Detect which cell encompasses the target text, then output its [X, Y] center coordinate. 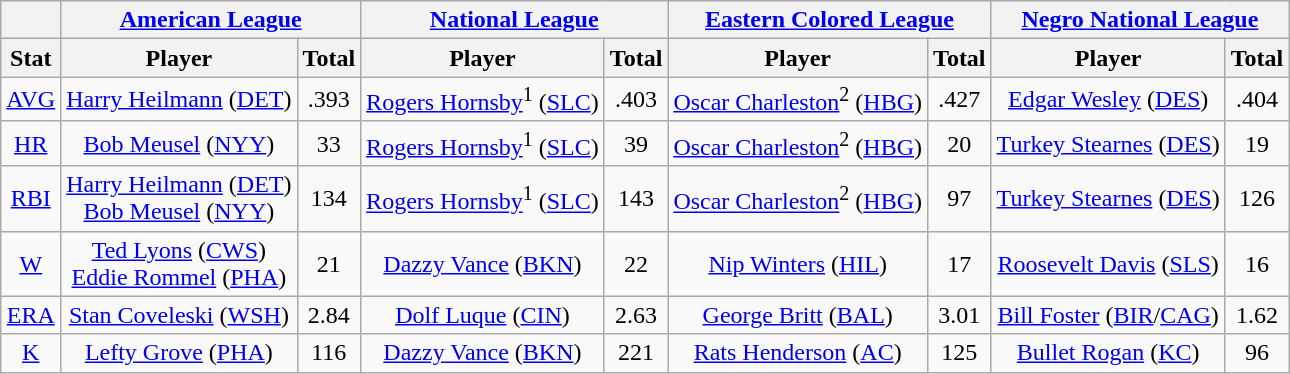
AVG [31, 100]
Bob Meusel (NYY) [179, 144]
ERA [31, 315]
Stan Coveleski (WSH) [179, 315]
RBI [31, 198]
96 [1257, 353]
134 [329, 198]
Bullet Rogan (KC) [1108, 353]
17 [960, 264]
2.63 [636, 315]
Rats Henderson (AC) [798, 353]
Lefty Grove (PHA) [179, 353]
1.62 [1257, 315]
Harry Heilmann (DET) [179, 100]
143 [636, 198]
.393 [329, 100]
125 [960, 353]
HR [31, 144]
20 [960, 144]
2.84 [329, 315]
Negro National League [1140, 20]
Eastern Colored League [830, 20]
3.01 [960, 315]
19 [1257, 144]
Edgar Wesley (DES) [1108, 100]
Bill Foster (BIR/CAG) [1108, 315]
Dolf Luque (CIN) [483, 315]
.404 [1257, 100]
American League [211, 20]
16 [1257, 264]
97 [960, 198]
George Britt (BAL) [798, 315]
Nip Winters (HIL) [798, 264]
22 [636, 264]
126 [1257, 198]
.427 [960, 100]
Stat [31, 58]
39 [636, 144]
W [31, 264]
21 [329, 264]
33 [329, 144]
K [31, 353]
Harry Heilmann (DET)Bob Meusel (NYY) [179, 198]
221 [636, 353]
National League [514, 20]
116 [329, 353]
.403 [636, 100]
Roosevelt Davis (SLS) [1108, 264]
Ted Lyons (CWS)Eddie Rommel (PHA) [179, 264]
